Detect which cell encompasses the target text, then output its [X, Y] center coordinate. 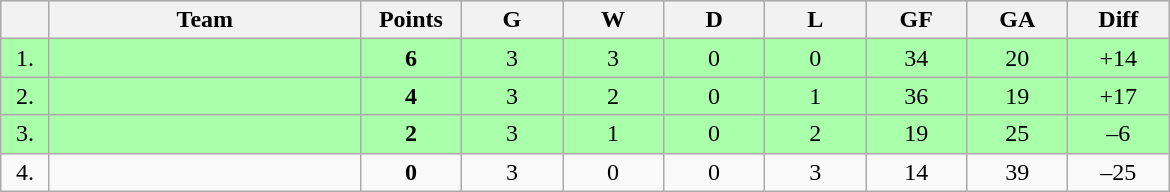
20 [1018, 58]
Points [410, 20]
Diff [1118, 20]
+17 [1118, 96]
4. [26, 172]
14 [916, 172]
Team [204, 20]
–25 [1118, 172]
25 [1018, 134]
L [816, 20]
1. [26, 58]
4 [410, 96]
+14 [1118, 58]
GF [916, 20]
GA [1018, 20]
W [612, 20]
–6 [1118, 134]
36 [916, 96]
G [512, 20]
39 [1018, 172]
D [714, 20]
2. [26, 96]
6 [410, 58]
3. [26, 134]
34 [916, 58]
